From the cell containing the given text, extract its center point as (X, Y) coordinate. 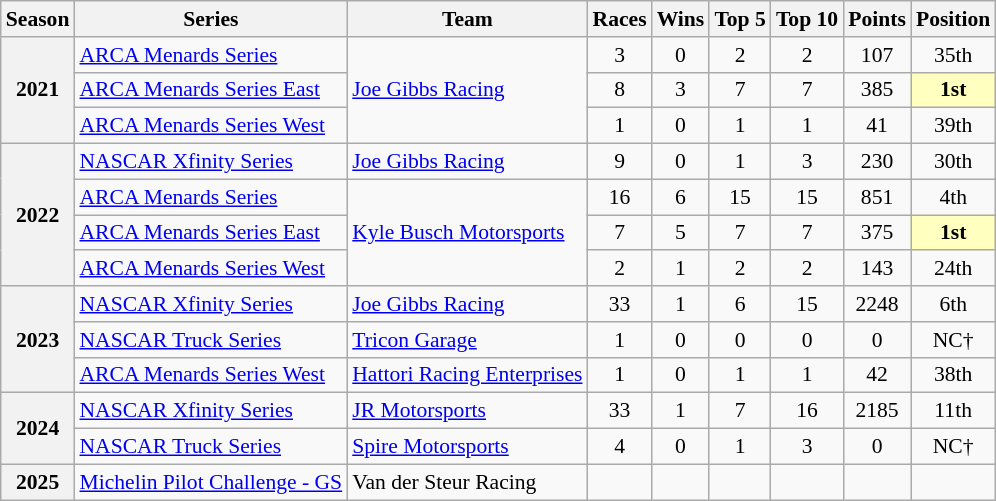
Michelin Pilot Challenge - GS (210, 482)
5 (681, 233)
2022 (38, 215)
JR Motorsports (467, 411)
30th (953, 162)
42 (877, 375)
Season (38, 19)
2248 (877, 304)
Van der Steur Racing (467, 482)
39th (953, 126)
385 (877, 90)
4th (953, 197)
41 (877, 126)
Position (953, 19)
2021 (38, 90)
Races (620, 19)
24th (953, 269)
6th (953, 304)
851 (877, 197)
Spire Motorsports (467, 447)
2024 (38, 428)
35th (953, 55)
9 (620, 162)
Wins (681, 19)
143 (877, 269)
8 (620, 90)
Top 10 (807, 19)
2025 (38, 482)
38th (953, 375)
375 (877, 233)
107 (877, 55)
11th (953, 411)
Team (467, 19)
Points (877, 19)
2023 (38, 340)
4 (620, 447)
Kyle Busch Motorsports (467, 232)
Hattori Racing Enterprises (467, 375)
230 (877, 162)
Series (210, 19)
Top 5 (740, 19)
2185 (877, 411)
Tricon Garage (467, 340)
